For the text-containing cell, return its midpoint in [X, Y] coordinate format. 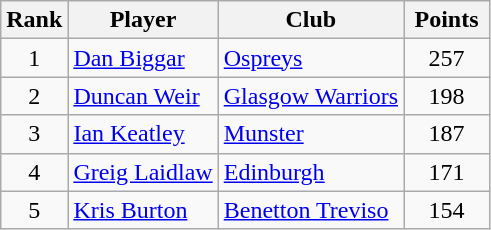
154 [447, 210]
198 [447, 96]
257 [447, 58]
Munster [310, 134]
Duncan Weir [143, 96]
Ian Keatley [143, 134]
171 [447, 172]
Greig Laidlaw [143, 172]
Ospreys [310, 58]
Dan Biggar [143, 58]
1 [34, 58]
Edinburgh [310, 172]
Kris Burton [143, 210]
Points [447, 20]
187 [447, 134]
3 [34, 134]
Player [143, 20]
Club [310, 20]
Glasgow Warriors [310, 96]
Benetton Treviso [310, 210]
5 [34, 210]
Rank [34, 20]
2 [34, 96]
4 [34, 172]
